Search for the cell housing the specified text and yield its [x, y] center coordinate. 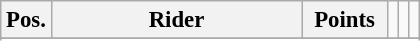
Rider [176, 20]
Points [345, 20]
Pos. [26, 20]
